Output the (X, Y) coordinate of the center of the cell containing the given text.  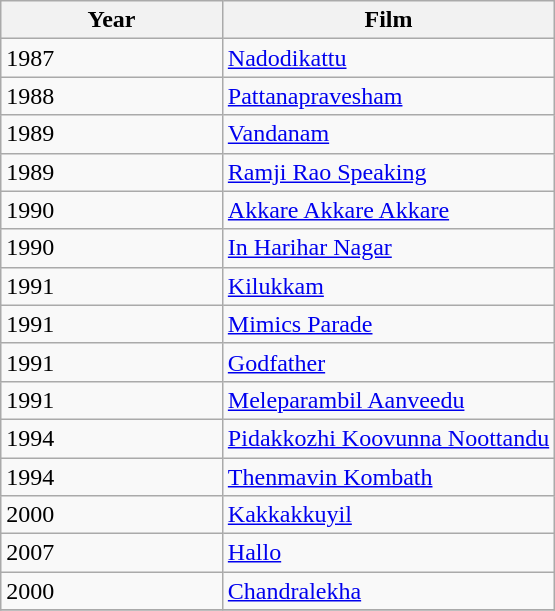
1988 (112, 96)
Kilukkam (388, 286)
Nadodikattu (388, 58)
Hallo (388, 553)
Thenmavin Kombath (388, 477)
Chandralekha (388, 591)
Godfather (388, 362)
Vandanam (388, 134)
Film (388, 20)
Pidakkozhi Koovunna Noottandu (388, 438)
Mimics Parade (388, 324)
2007 (112, 553)
Meleparambil Aanveedu (388, 400)
Pattanapravesham (388, 96)
Ramji Rao Speaking (388, 172)
In Harihar Nagar (388, 248)
1987 (112, 58)
Kakkakkuyil (388, 515)
Akkare Akkare Akkare (388, 210)
Year (112, 20)
